For the text-containing cell, return its midpoint in (x, y) coordinate format. 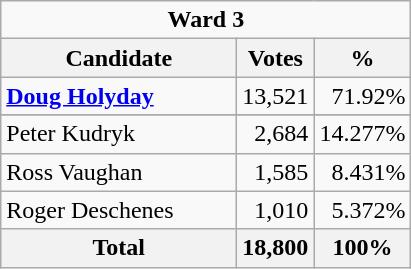
Doug Holyday (119, 96)
Votes (276, 58)
71.92% (362, 96)
Candidate (119, 58)
Roger Deschenes (119, 210)
2,684 (276, 134)
Ross Vaughan (119, 172)
18,800 (276, 248)
1,010 (276, 210)
Peter Kudryk (119, 134)
Total (119, 248)
5.372% (362, 210)
Ward 3 (206, 20)
8.431% (362, 172)
1,585 (276, 172)
14.277% (362, 134)
% (362, 58)
100% (362, 248)
13,521 (276, 96)
